Return the (X, Y) coordinate for the center point of the cell that contains the specified text.  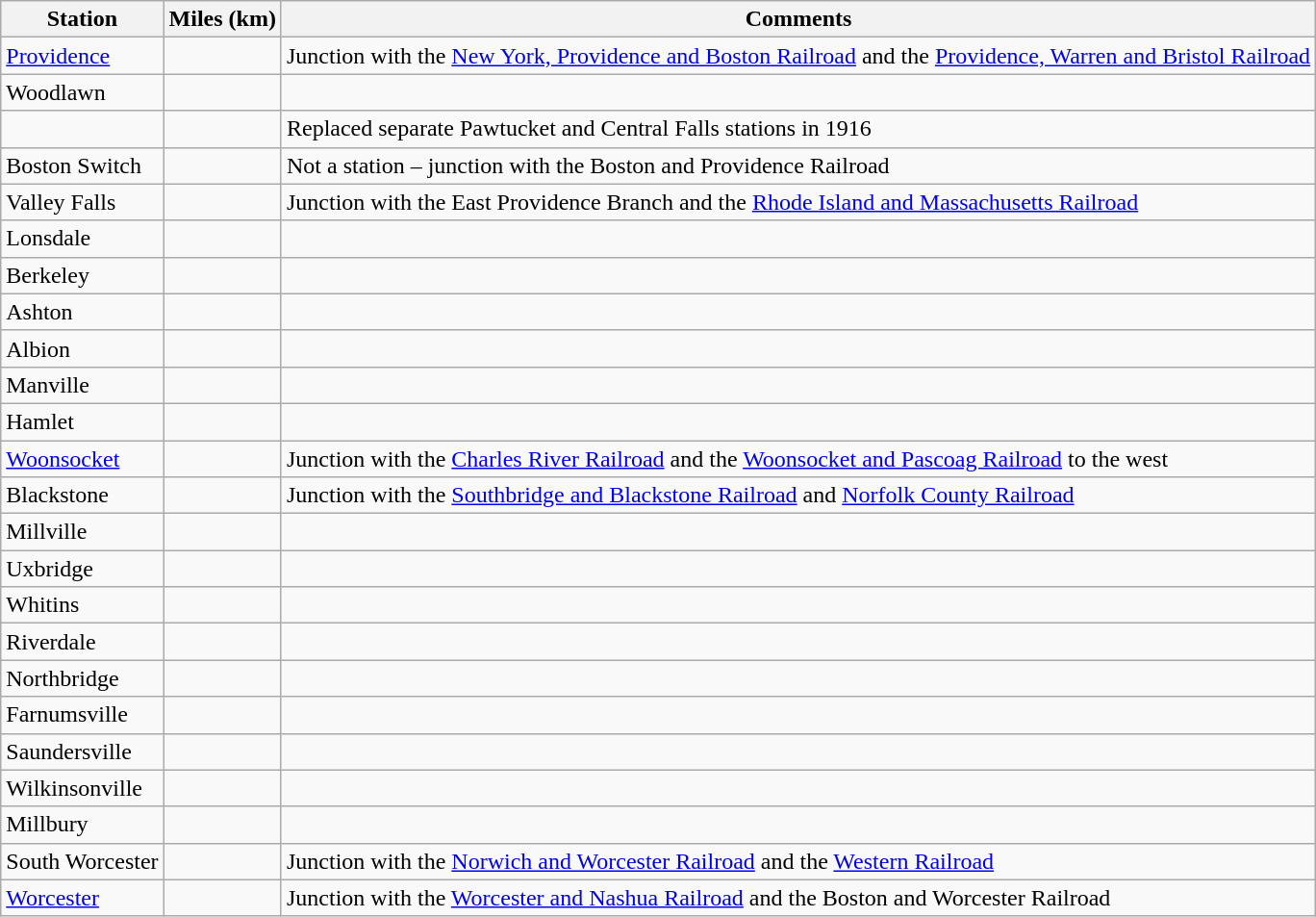
Whitins (83, 605)
Saundersville (83, 751)
Blackstone (83, 496)
Woodlawn (83, 92)
Millbury (83, 825)
Junction with the Worcester and Nashua Railroad and the Boston and Worcester Railroad (798, 898)
Uxbridge (83, 569)
Woonsocket (83, 459)
Lonsdale (83, 239)
South Worcester (83, 861)
Junction with the Southbridge and Blackstone Railroad and Norfolk County Railroad (798, 496)
Ashton (83, 312)
Valley Falls (83, 202)
Albion (83, 348)
Not a station – junction with the Boston and Providence Railroad (798, 166)
Junction with the Norwich and Worcester Railroad and the Western Railroad (798, 861)
Miles (km) (222, 19)
Station (83, 19)
Junction with the New York, Providence and Boston Railroad and the Providence, Warren and Bristol Railroad (798, 56)
Manville (83, 385)
Providence (83, 56)
Berkeley (83, 275)
Comments (798, 19)
Worcester (83, 898)
Farnumsville (83, 715)
Replaced separate Pawtucket and Central Falls stations in 1916 (798, 129)
Wilkinsonville (83, 788)
Millville (83, 532)
Junction with the East Providence Branch and the Rhode Island and Massachusetts Railroad (798, 202)
Hamlet (83, 421)
Riverdale (83, 642)
Junction with the Charles River Railroad and the Woonsocket and Pascoag Railroad to the west (798, 459)
Boston Switch (83, 166)
Northbridge (83, 678)
